Return the [x, y] coordinate for the center point of the cell that contains the specified text.  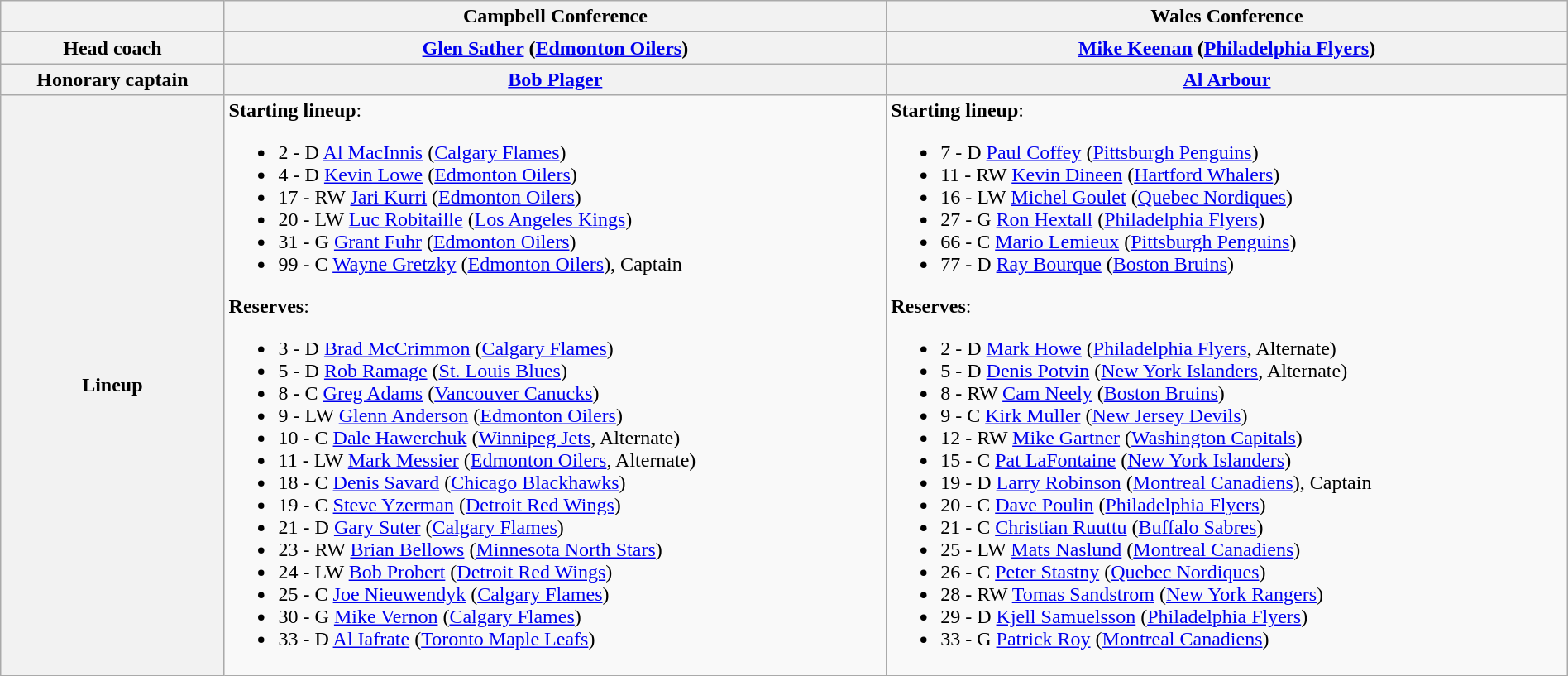
Glen Sather (Edmonton Oilers) [556, 48]
Wales Conference [1227, 17]
Mike Keenan (Philadelphia Flyers) [1227, 48]
Campbell Conference [556, 17]
Bob Plager [556, 79]
Head coach [112, 48]
Al Arbour [1227, 79]
Honorary captain [112, 79]
Lineup [112, 386]
